Extract the [x, y] coordinate from the center of the cell holding the provided text.  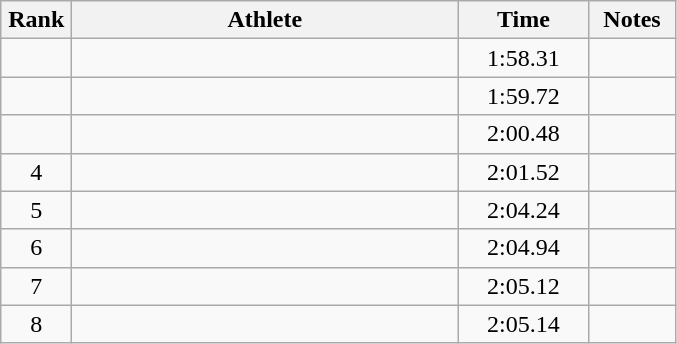
Athlete [265, 20]
5 [36, 210]
4 [36, 172]
2:01.52 [524, 172]
1:58.31 [524, 58]
Time [524, 20]
2:00.48 [524, 134]
2:04.24 [524, 210]
6 [36, 248]
2:05.14 [524, 324]
Rank [36, 20]
2:04.94 [524, 248]
2:05.12 [524, 286]
Notes [632, 20]
7 [36, 286]
1:59.72 [524, 96]
8 [36, 324]
